Determine the [X, Y] coordinate at the center of the cell enclosing the given text.  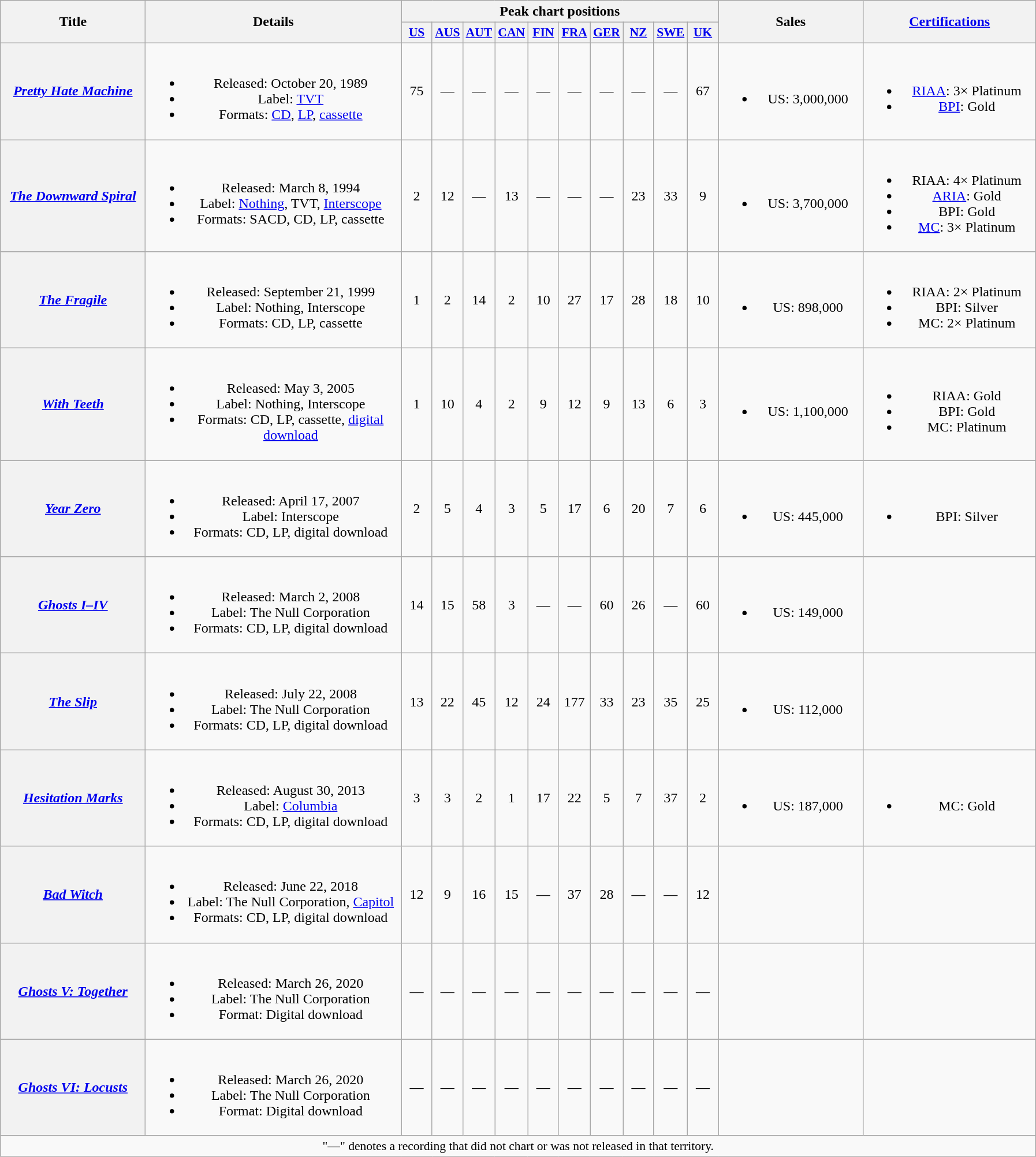
18 [670, 300]
"—" denotes a recording that did not chart or was not released in that territory. [519, 1146]
US: 898,000 [791, 300]
US: 112,000 [791, 701]
RIAA: GoldBPI: GoldMC: Platinum [949, 404]
US: 1,100,000 [791, 404]
Sales [791, 22]
CAN [512, 33]
Released: March 8, 1994Label: Nothing, TVT, InterscopeFormats: SACD, CD, LP, cassette [274, 196]
RIAA: 2× PlatinumBPI: SilverMC: 2× Platinum [949, 300]
16 [479, 894]
AUS [447, 33]
Year Zero [73, 508]
FIN [543, 33]
US: 445,000 [791, 508]
45 [479, 701]
US: 187,000 [791, 798]
The Slip [73, 701]
NZ [639, 33]
Released: March 2, 2008Label: The Null CorporationFormats: CD, LP, digital download [274, 605]
Ghosts V: Together [73, 991]
Bad Witch [73, 894]
US: 149,000 [791, 605]
US: 3,000,000 [791, 91]
35 [670, 701]
Peak chart positions [560, 12]
Released: May 3, 2005Label: Nothing, InterscopeFormats: CD, LP, cassette, digital download [274, 404]
Released: June 22, 2018Label: The Null Corporation, CapitolFormats: CD, LP, digital download [274, 894]
24 [543, 701]
UK [702, 33]
Released: October 20, 1989Label: TVTFormats: CD, LP, cassette [274, 91]
67 [702, 91]
75 [417, 91]
Title [73, 22]
GER [606, 33]
MC: Gold [949, 798]
BPI: Silver [949, 508]
20 [639, 508]
The Fragile [73, 300]
FRA [574, 33]
Details [274, 22]
Pretty Hate Machine [73, 91]
27 [574, 300]
SWE [670, 33]
Released: September 21, 1999Label: Nothing, InterscopeFormats: CD, LP, cassette [274, 300]
US [417, 33]
Hesitation Marks [73, 798]
With Teeth [73, 404]
Released: April 17, 2007Label: InterscopeFormats: CD, LP, digital download [274, 508]
Ghosts I–IV [73, 605]
58 [479, 605]
AUT [479, 33]
US: 3,700,000 [791, 196]
Certifications [949, 22]
25 [702, 701]
The Downward Spiral [73, 196]
Released: July 22, 2008Label: The Null CorporationFormats: CD, LP, digital download [274, 701]
RIAA: 3× PlatinumBPI: Gold [949, 91]
26 [639, 605]
177 [574, 701]
RIAA: 4× PlatinumARIA: GoldBPI: GoldMC: 3× Platinum [949, 196]
Released: August 30, 2013Label: ColumbiaFormats: CD, LP, digital download [274, 798]
Ghosts VI: Locusts [73, 1087]
